For the text-containing cell, return its midpoint in [x, y] coordinate format. 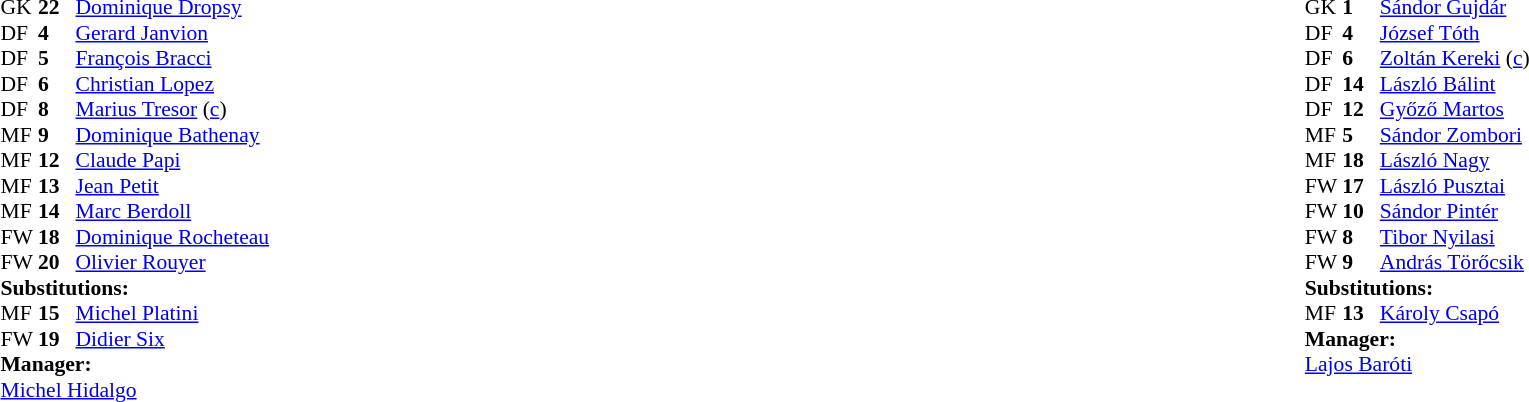
Manager: [134, 365]
Olivier Rouyer [173, 263]
15 [57, 313]
Jean Petit [173, 186]
Marc Berdoll [173, 211]
François Bracci [173, 59]
Substitutions: [134, 288]
Didier Six [173, 339]
Marius Tresor (c) [173, 109]
20 [57, 263]
Claude Papi [173, 161]
19 [57, 339]
Dominique Bathenay [173, 135]
Dominique Rocheteau [173, 237]
Gerard Janvion [173, 33]
17 [1361, 186]
Christian Lopez [173, 84]
Michel Platini [173, 313]
10 [1361, 211]
